Determine the [x, y] coordinate at the center of the cell enclosing the given text.  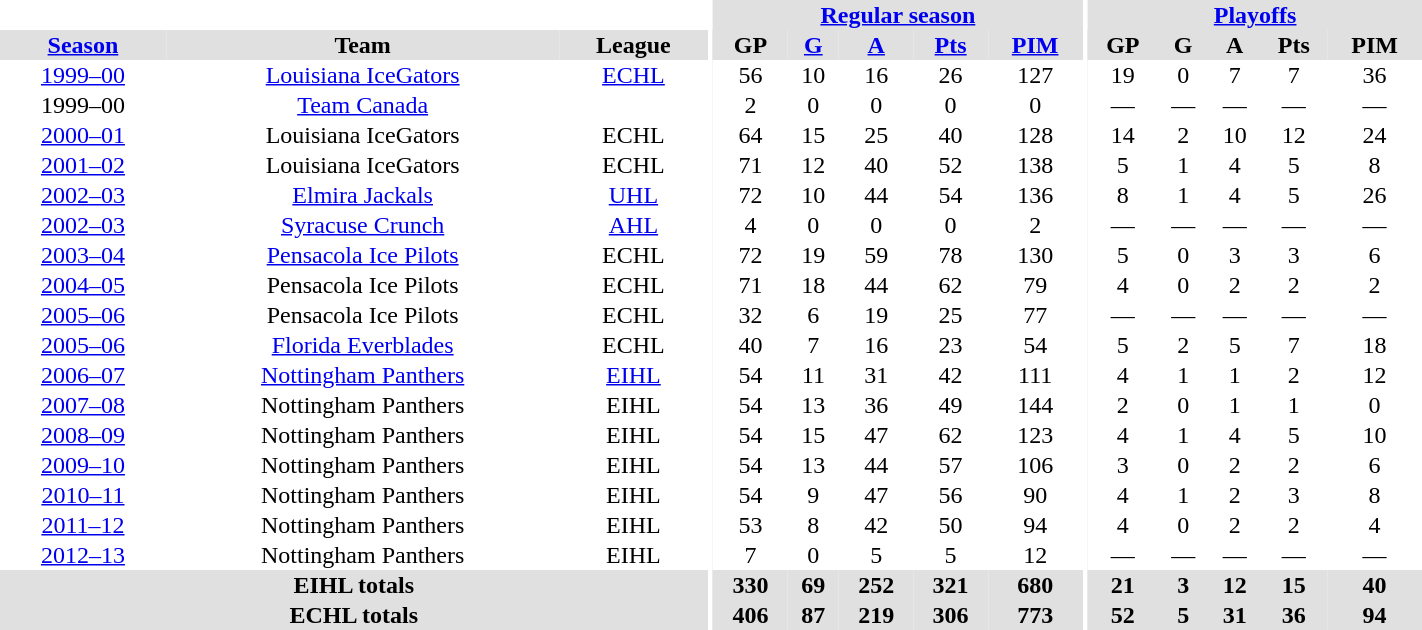
49 [950, 405]
90 [1036, 495]
57 [950, 465]
87 [814, 615]
UHL [633, 195]
23 [950, 345]
330 [750, 585]
2011–12 [83, 525]
Syracuse Crunch [362, 225]
2008–09 [83, 435]
AHL [633, 225]
2010–11 [83, 495]
Team Canada [362, 105]
79 [1036, 285]
111 [1036, 375]
406 [750, 615]
32 [750, 315]
219 [876, 615]
2009–10 [83, 465]
136 [1036, 195]
2004–05 [83, 285]
53 [750, 525]
138 [1036, 165]
127 [1036, 75]
2007–08 [83, 405]
306 [950, 615]
24 [1374, 135]
130 [1036, 255]
11 [814, 375]
680 [1036, 585]
128 [1036, 135]
Playoffs [1255, 15]
Elmira Jackals [362, 195]
773 [1036, 615]
50 [950, 525]
78 [950, 255]
Florida Everblades [362, 345]
ECHL totals [354, 615]
77 [1036, 315]
2000–01 [83, 135]
14 [1122, 135]
2006–07 [83, 375]
21 [1122, 585]
69 [814, 585]
2001–02 [83, 165]
League [633, 45]
2003–04 [83, 255]
Season [83, 45]
Team [362, 45]
106 [1036, 465]
123 [1036, 435]
59 [876, 255]
321 [950, 585]
2012–13 [83, 555]
Regular season [898, 15]
252 [876, 585]
64 [750, 135]
EIHL totals [354, 585]
144 [1036, 405]
9 [814, 495]
